Extract the (X, Y) coordinate from the center of the cell holding the provided text.  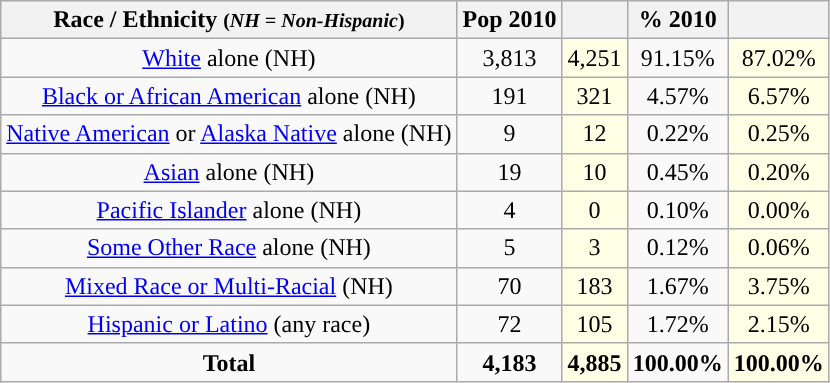
12 (594, 134)
0.20% (778, 172)
4 (510, 210)
Mixed Race or Multi-Racial (NH) (229, 286)
0.06% (778, 248)
1.72% (678, 324)
0 (594, 210)
4,251 (594, 58)
Some Other Race alone (NH) (229, 248)
Hispanic or Latino (any race) (229, 324)
3,813 (510, 58)
Asian alone (NH) (229, 172)
19 (510, 172)
91.15% (678, 58)
191 (510, 96)
Total (229, 362)
Pop 2010 (510, 20)
0.25% (778, 134)
Race / Ethnicity (NH = Non-Hispanic) (229, 20)
0.00% (778, 210)
Black or African American alone (NH) (229, 96)
Pacific Islander alone (NH) (229, 210)
183 (594, 286)
4,183 (510, 362)
0.10% (678, 210)
5 (510, 248)
Native American or Alaska Native alone (NH) (229, 134)
1.67% (678, 286)
0.45% (678, 172)
4,885 (594, 362)
9 (510, 134)
4.57% (678, 96)
2.15% (778, 324)
87.02% (778, 58)
White alone (NH) (229, 58)
0.12% (678, 248)
0.22% (678, 134)
70 (510, 286)
% 2010 (678, 20)
105 (594, 324)
3.75% (778, 286)
10 (594, 172)
72 (510, 324)
6.57% (778, 96)
321 (594, 96)
3 (594, 248)
